Output the [X, Y] coordinate of the center of the cell containing the given text.  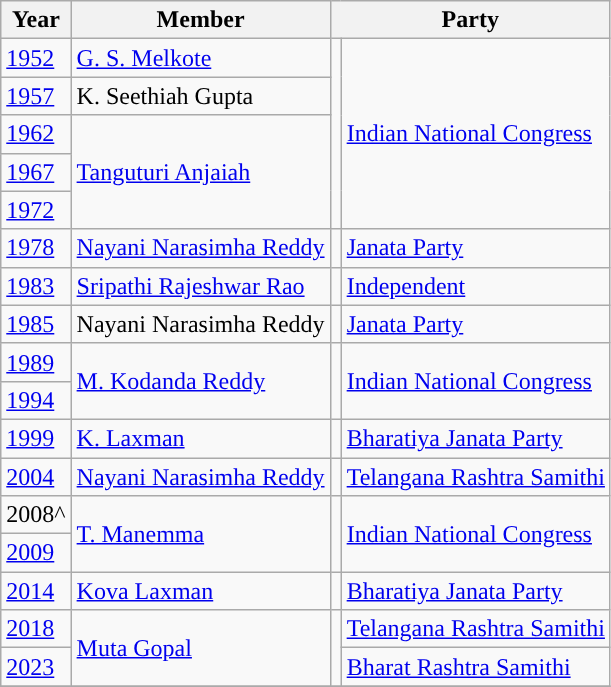
Bharat Rashtra Samithi [476, 667]
1983 [36, 286]
Member [200, 20]
2008^ [36, 515]
Kova Laxman [200, 591]
1999 [36, 438]
1952 [36, 58]
Party [470, 20]
2004 [36, 477]
Tanguturi Anjaiah [200, 172]
2023 [36, 667]
2014 [36, 591]
2009 [36, 553]
Sripathi Rajeshwar Rao [200, 286]
1978 [36, 248]
K. Seethiah Gupta [200, 96]
1957 [36, 96]
T. Manemma [200, 534]
2018 [36, 629]
1962 [36, 134]
1994 [36, 400]
1967 [36, 172]
G. S. Melkote [200, 58]
1972 [36, 210]
Year [36, 20]
M. Kodanda Reddy [200, 381]
Muta Gopal [200, 648]
K. Laxman [200, 438]
1989 [36, 362]
1985 [36, 324]
Independent [476, 286]
